Detect which cell encompasses the target text, then output its [X, Y] center coordinate. 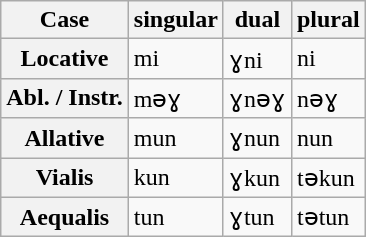
ɣni [257, 59]
ɣtun [257, 217]
ɣnəɣ [257, 98]
Aequalis [65, 217]
mi [176, 59]
ɣnun [257, 138]
Abl. / Instr. [65, 98]
Vialis [65, 178]
nun [328, 138]
tətun [328, 217]
kun [176, 178]
Allative [65, 138]
Locative [65, 59]
mun [176, 138]
ni [328, 59]
nəɣ [328, 98]
məɣ [176, 98]
singular [176, 20]
dual [257, 20]
tun [176, 217]
Case [65, 20]
plural [328, 20]
təkun [328, 178]
ɣkun [257, 178]
